Search for the cell housing the specified text and yield its (x, y) center coordinate. 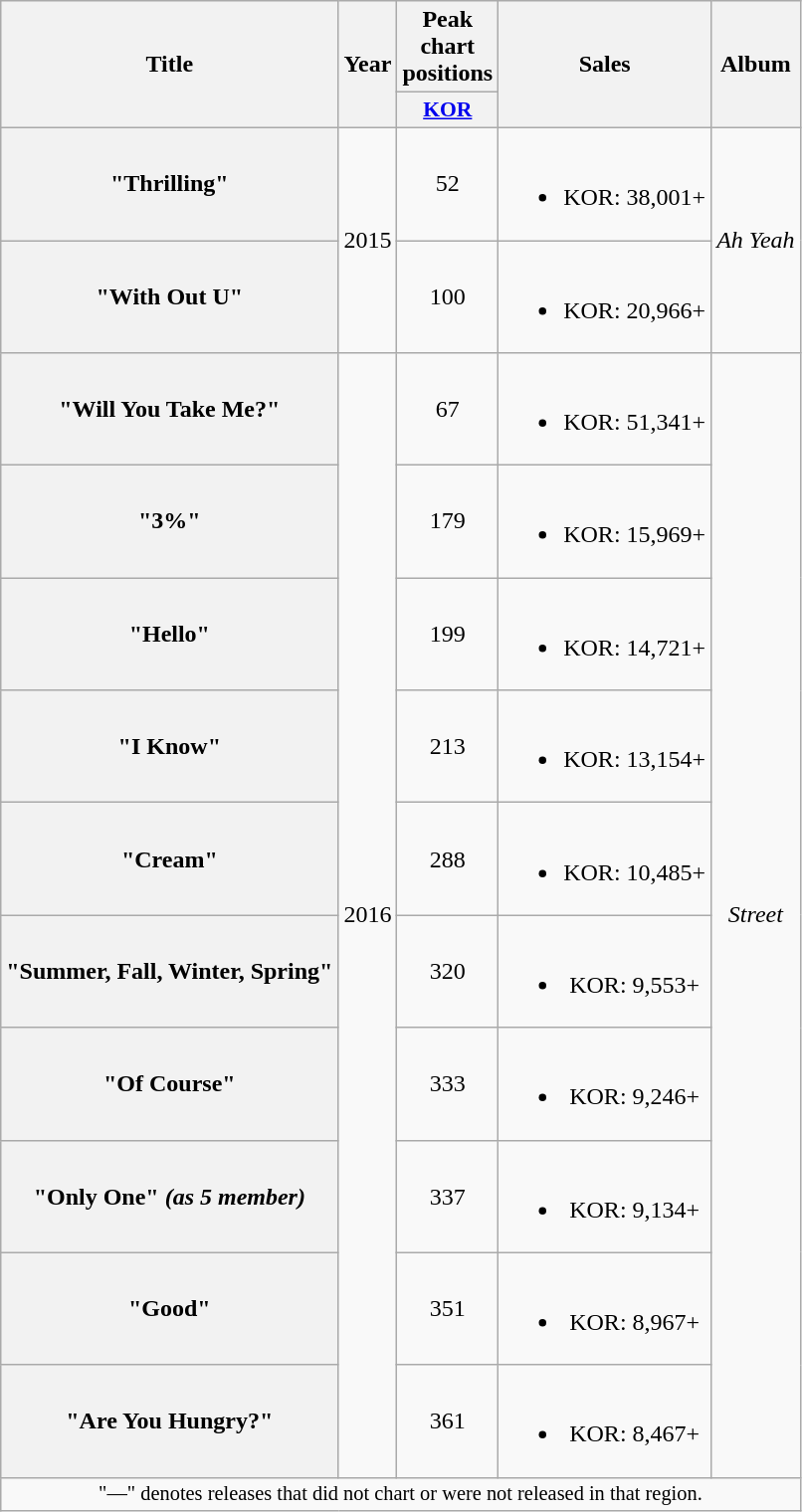
"I Know" (169, 746)
361 (448, 1420)
351 (448, 1309)
KOR: 15,969+ (605, 521)
"Are You Hungry?" (169, 1420)
213 (448, 746)
2016 (368, 915)
179 (448, 521)
KOR: 51,341+ (605, 410)
KOR: 8,967+ (605, 1309)
KOR: 20,966+ (605, 296)
288 (448, 859)
KOR: 14,721+ (605, 635)
199 (448, 635)
"Cream" (169, 859)
"3%" (169, 521)
KOR: 9,553+ (605, 971)
"Of Course" (169, 1084)
"Good" (169, 1309)
Street (756, 915)
KOR: 13,154+ (605, 746)
320 (448, 971)
KOR: 8,467+ (605, 1420)
KOR: 10,485+ (605, 859)
KOR (448, 110)
"Summer, Fall, Winter, Spring" (169, 971)
Peakchartpositions (448, 47)
Year (368, 65)
KOR: 9,246+ (605, 1084)
"Thrilling" (169, 183)
"—" denotes releases that did not chart or were not released in that region. (400, 1494)
100 (448, 296)
67 (448, 410)
KOR: 9,134+ (605, 1196)
Title (169, 65)
Sales (605, 65)
333 (448, 1084)
Album (756, 65)
KOR: 38,001+ (605, 183)
2015 (368, 240)
337 (448, 1196)
"Only One" (as 5 member) (169, 1196)
"With Out U" (169, 296)
"Will You Take Me?" (169, 410)
Ah Yeah (756, 240)
"Hello" (169, 635)
52 (448, 183)
